From the cell containing the given text, extract its center point as (x, y) coordinate. 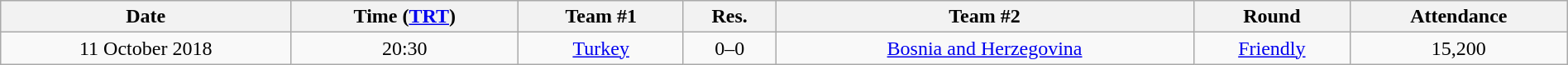
15,200 (1459, 48)
Team #2 (985, 17)
20:30 (405, 48)
Team #1 (601, 17)
Res. (729, 17)
Friendly (1272, 48)
Attendance (1459, 17)
Date (146, 17)
Round (1272, 17)
Turkey (601, 48)
11 October 2018 (146, 48)
Time (TRT) (405, 17)
0–0 (729, 48)
Bosnia and Herzegovina (985, 48)
